Scan for the cell matching the given text and deliver its [X, Y] coordinate at center. 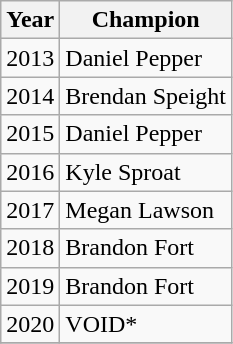
2013 [30, 58]
2016 [30, 172]
2019 [30, 286]
VOID* [146, 324]
2018 [30, 248]
Megan Lawson [146, 210]
2020 [30, 324]
Champion [146, 20]
2017 [30, 210]
2015 [30, 134]
2014 [30, 96]
Kyle Sproat [146, 172]
Brendan Speight [146, 96]
Year [30, 20]
